Provide the (X, Y) coordinate of the cell's center where the given text is located.  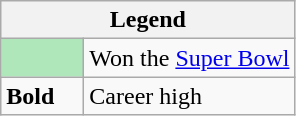
Won the Super Bowl (190, 58)
Legend (148, 20)
Career high (190, 96)
Bold (42, 96)
